Locate the cell with the specified text and output its (X, Y) center coordinate. 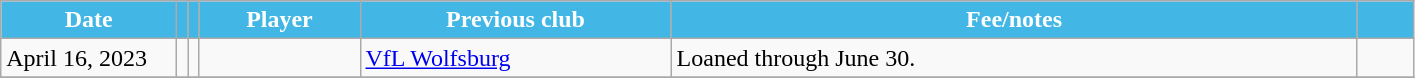
Player (280, 20)
April 16, 2023 (89, 58)
Previous club (516, 20)
Fee/notes (1014, 20)
Date (89, 20)
Loaned through June 30. (1014, 58)
VfL Wolfsburg (516, 58)
